Locate the cell with the specified text and output its [X, Y] center coordinate. 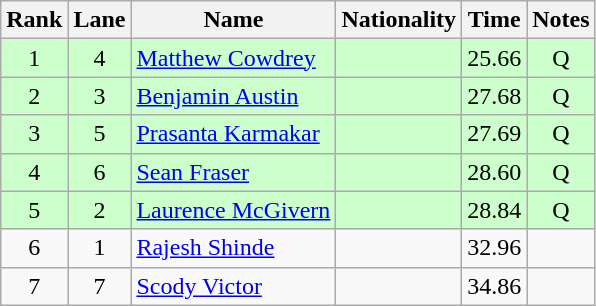
Rajesh Shinde [234, 248]
Prasanta Karmakar [234, 134]
Nationality [399, 20]
Sean Fraser [234, 172]
Matthew Cowdrey [234, 58]
Notes [561, 20]
25.66 [494, 58]
Lane [100, 20]
27.69 [494, 134]
Rank [34, 20]
Benjamin Austin [234, 96]
Laurence McGivern [234, 210]
27.68 [494, 96]
28.84 [494, 210]
32.96 [494, 248]
28.60 [494, 172]
Time [494, 20]
Scody Victor [234, 286]
34.86 [494, 286]
Name [234, 20]
